Identify which cell holds the provided text, then report its (X, Y) central coordinate. 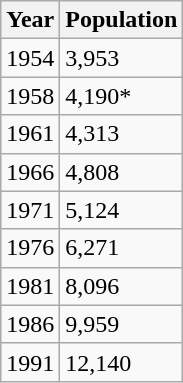
9,959 (122, 324)
5,124 (122, 210)
1954 (30, 58)
6,271 (122, 248)
Population (122, 20)
1971 (30, 210)
4,808 (122, 172)
1981 (30, 286)
1961 (30, 134)
1986 (30, 324)
1976 (30, 248)
1966 (30, 172)
1958 (30, 96)
8,096 (122, 286)
1991 (30, 362)
Year (30, 20)
4,313 (122, 134)
3,953 (122, 58)
12,140 (122, 362)
4,190* (122, 96)
